Identify which cell holds the provided text, then report its (X, Y) central coordinate. 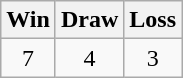
Loss (153, 20)
3 (153, 58)
Win (28, 20)
7 (28, 58)
Draw (89, 20)
4 (89, 58)
